Find where the given text appears and provide that cell's center as (X, Y) coordinate. 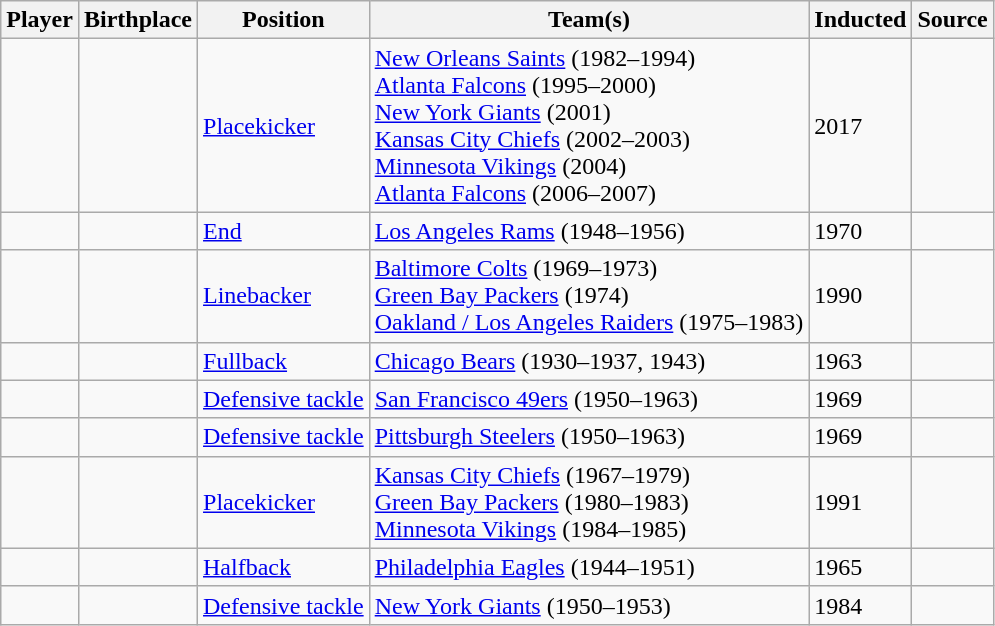
Fullback (284, 361)
Source (952, 20)
Inducted (860, 20)
1990 (860, 296)
1963 (860, 361)
End (284, 231)
Birthplace (138, 20)
1984 (860, 605)
1965 (860, 567)
Team(s) (589, 20)
Kansas City Chiefs (1967–1979)Green Bay Packers (1980–1983)Minnesota Vikings (1984–1985) (589, 502)
Position (284, 20)
2017 (860, 126)
New York Giants (1950–1953) (589, 605)
Linebacker (284, 296)
Pittsburgh Steelers (1950–1963) (589, 437)
1970 (860, 231)
Baltimore Colts (1969–1973)Green Bay Packers (1974)Oakland / Los Angeles Raiders (1975–1983) (589, 296)
Chicago Bears (1930–1937, 1943) (589, 361)
Los Angeles Rams (1948–1956) (589, 231)
Philadelphia Eagles (1944–1951) (589, 567)
Player (40, 20)
Halfback (284, 567)
1991 (860, 502)
San Francisco 49ers (1950–1963) (589, 399)
